Identify which cell holds the provided text, then report its [x, y] central coordinate. 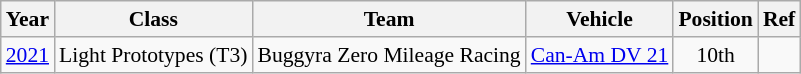
Ref [779, 19]
Year [28, 19]
Buggyra Zero Mileage Racing [388, 55]
Position [715, 19]
Class [153, 19]
Can-Am DV 21 [600, 55]
Team [388, 19]
2021 [28, 55]
10th [715, 55]
Vehicle [600, 19]
Light Prototypes (T3) [153, 55]
